Find where the given text appears and provide that cell's center as (x, y) coordinate. 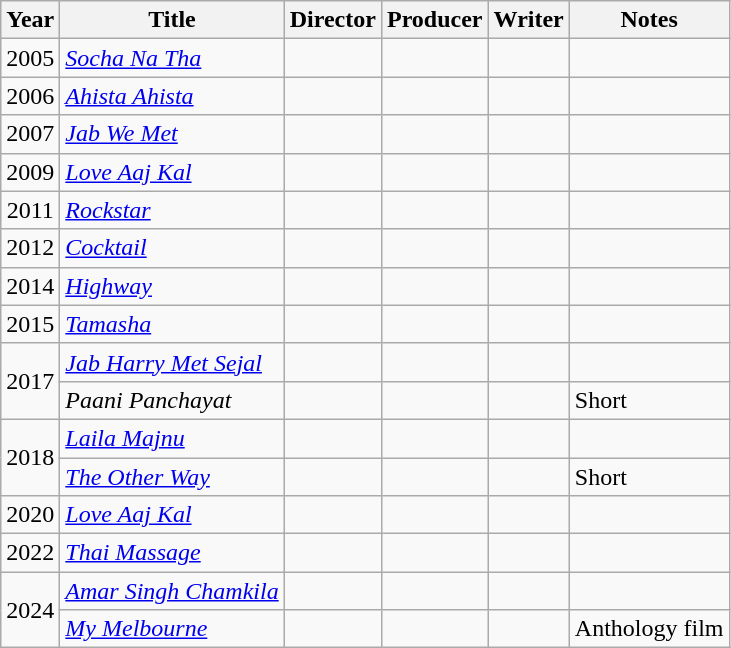
Tamasha (172, 324)
Rockstar (172, 210)
2007 (30, 134)
2015 (30, 324)
My Melbourne (172, 629)
Notes (649, 20)
Amar Singh Chamkila (172, 591)
2012 (30, 248)
Director (332, 20)
2024 (30, 610)
Year (30, 20)
2020 (30, 515)
2014 (30, 286)
Title (172, 20)
Highway (172, 286)
Producer (434, 20)
Cocktail (172, 248)
2011 (30, 210)
2005 (30, 58)
The Other Way (172, 477)
Thai Massage (172, 553)
2009 (30, 172)
Socha Na Tha (172, 58)
Writer (528, 20)
Jab We Met (172, 134)
Paani Panchayat (172, 400)
Laila Majnu (172, 438)
2018 (30, 457)
2006 (30, 96)
Jab Harry Met Sejal (172, 362)
Anthology film (649, 629)
2017 (30, 381)
2022 (30, 553)
Ahista Ahista (172, 96)
